Return the [X, Y] coordinate for the center point of the cell that contains the specified text.  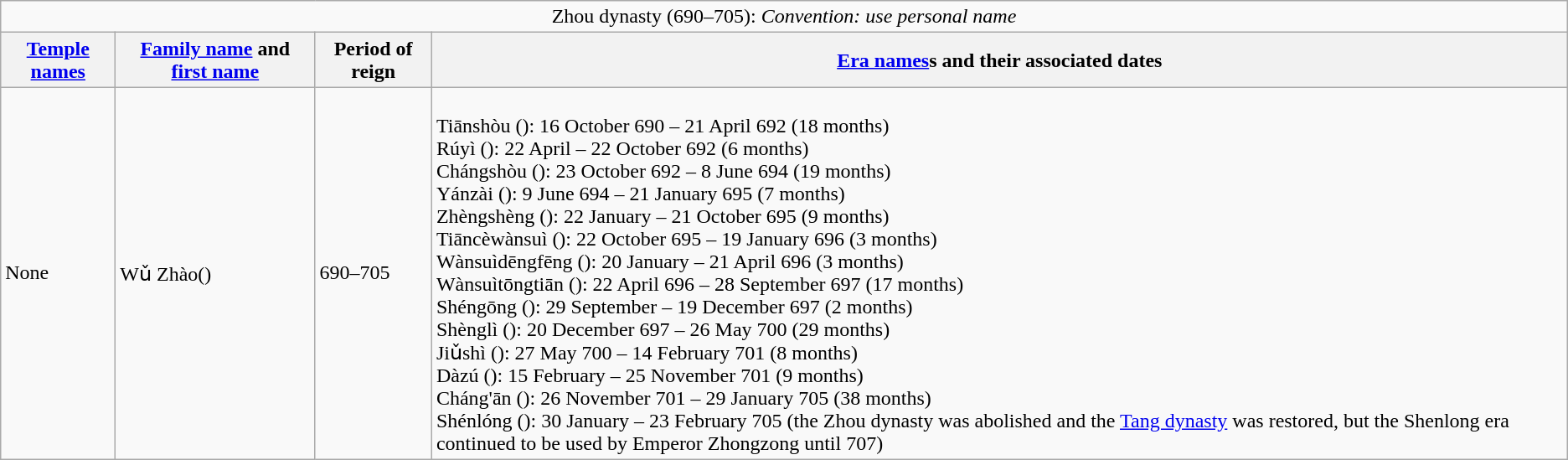
690–705 [374, 273]
Family name and first name [215, 60]
Period of reign [374, 60]
Temple names [59, 60]
Wǔ Zhào() [215, 273]
None [59, 273]
Zhou dynasty (690–705): Convention: use personal name [784, 17]
Era namess and their associated dates [999, 60]
